Provide the (x, y) coordinate of the cell's center where the given text is located.  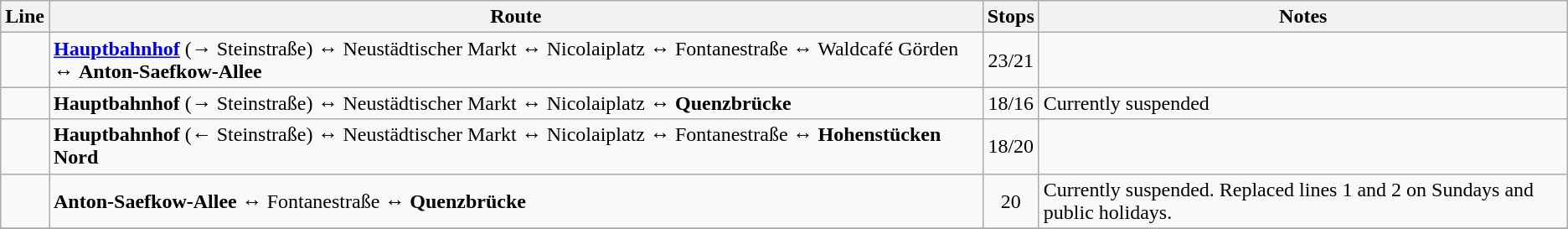
Stops (1010, 17)
Route (516, 17)
Anton-Saefkow-Allee ↔ Fontanestraße ↔ Quenzbrücke (516, 201)
20 (1010, 201)
23/21 (1010, 60)
Currently suspended. Replaced lines 1 and 2 on Sundays and public holidays. (1303, 201)
Hauptbahnhof (→ Steinstraße) ↔ Neustädtischer Markt ↔ Nicolaiplatz ↔ Fontanestraße ↔ Waldcafé Görden ↔ Anton-Saefkow-Allee (516, 60)
Hauptbahnhof (→ Steinstraße) ↔ Neustädtischer Markt ↔ Nicolaiplatz ↔ Quenzbrücke (516, 103)
Hauptbahnhof (← Steinstraße) ↔ Neustädtischer Markt ↔ Nicolaiplatz ↔ Fontanestraße ↔ Hohenstücken Nord (516, 146)
18/20 (1010, 146)
18/16 (1010, 103)
Currently suspended (1303, 103)
Notes (1303, 17)
Line (25, 17)
